Pinpoint the cell where the given text exists, returning its [X, Y] midpoint coordinate. 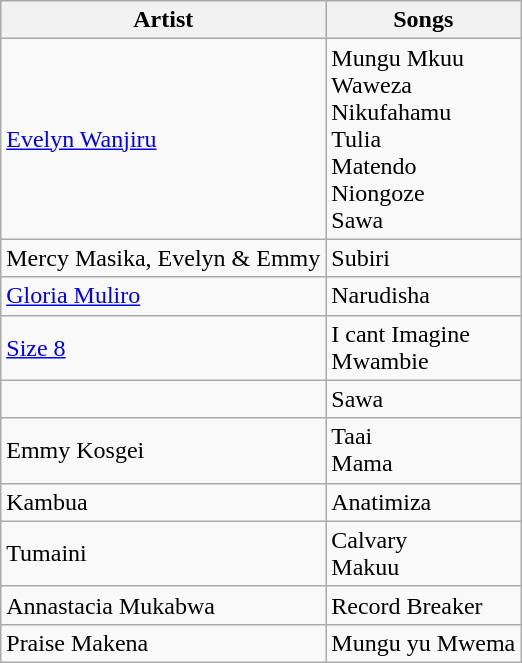
Size 8 [164, 348]
CalvaryMakuu [424, 554]
Evelyn Wanjiru [164, 139]
Artist [164, 20]
Narudisha [424, 296]
Mungu MkuuWawezaNikufahamuTuliaMatendoNiongozeSawa [424, 139]
Songs [424, 20]
Tumaini [164, 554]
TaaiMama [424, 450]
Mercy Masika, Evelyn & Emmy [164, 258]
Record Breaker [424, 605]
Anatimiza [424, 502]
Emmy Kosgei [164, 450]
I cant ImagineMwambie [424, 348]
Sawa [424, 399]
Kambua [164, 502]
Praise Makena [164, 643]
Subiri [424, 258]
Gloria Muliro [164, 296]
Mungu yu Mwema [424, 643]
Annastacia Mukabwa [164, 605]
